Capture the cell that displays the provided text and extract its [x, y] central coordinate. 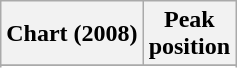
Peakposition [189, 34]
Chart (2008) [72, 34]
